Scan for the cell matching the given text and deliver its [x, y] coordinate at center. 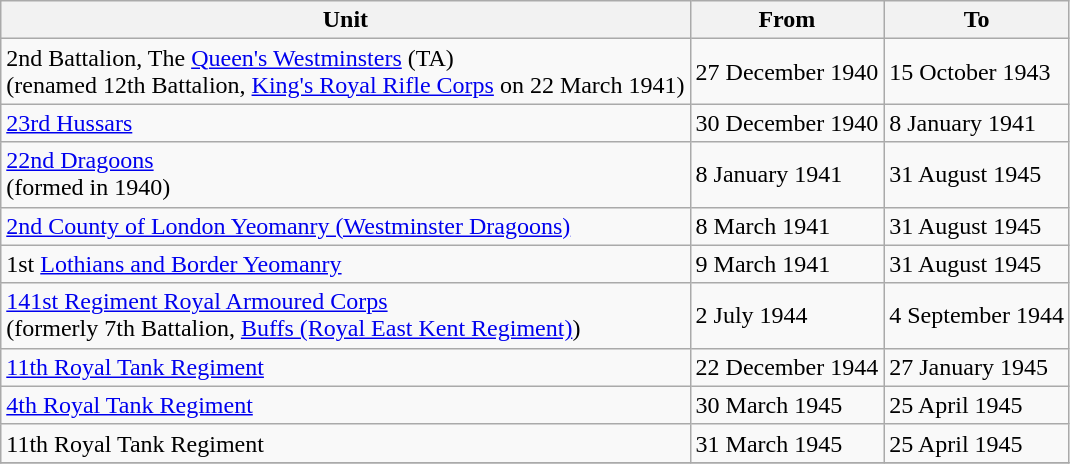
9 March 1941 [787, 264]
27 December 1940 [787, 72]
4 September 1944 [977, 316]
22 December 1944 [787, 367]
2nd Battalion, The Queen's Westminsters (TA) (renamed 12th Battalion, King's Royal Rifle Corps on 22 March 1941) [346, 72]
27 January 1945 [977, 367]
2 July 1944 [787, 316]
4th Royal Tank Regiment [346, 405]
15 October 1943 [977, 72]
31 March 1945 [787, 443]
141st Regiment Royal Armoured Corps (formerly 7th Battalion, Buffs (Royal East Kent Regiment)) [346, 316]
1st Lothians and Border Yeomanry [346, 264]
To [977, 20]
8 March 1941 [787, 226]
23rd Hussars [346, 123]
30 December 1940 [787, 123]
Unit [346, 20]
22nd Dragoons(formed in 1940) [346, 174]
From [787, 20]
2nd County of London Yeomanry (Westminster Dragoons) [346, 226]
30 March 1945 [787, 405]
